Locate the cell with the specified text and output its (x, y) center coordinate. 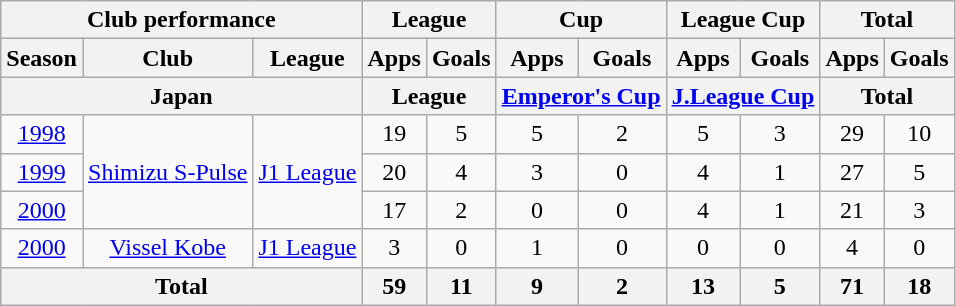
20 (394, 172)
19 (394, 134)
League Cup (743, 20)
59 (394, 286)
Season (42, 58)
11 (461, 286)
Club performance (182, 20)
Cup (581, 20)
Vissel Kobe (167, 248)
13 (703, 286)
17 (394, 210)
21 (852, 210)
Emperor's Cup (581, 96)
27 (852, 172)
71 (852, 286)
1998 (42, 134)
9 (537, 286)
10 (919, 134)
18 (919, 286)
1999 (42, 172)
Shimizu S-Pulse (167, 172)
Japan (182, 96)
29 (852, 134)
J.League Cup (743, 96)
Club (167, 58)
